For the text-containing cell, return its midpoint in (x, y) coordinate format. 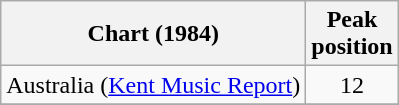
Australia (Kent Music Report) (154, 85)
Peakposition (352, 34)
12 (352, 85)
Chart (1984) (154, 34)
